Determine the (x, y) coordinate at the center of the cell enclosing the given text.  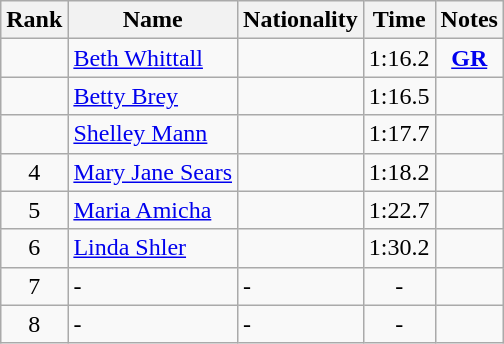
Maria Amicha (153, 210)
7 (34, 286)
Notes (469, 20)
1:30.2 (399, 248)
8 (34, 324)
6 (34, 248)
1:22.7 (399, 210)
5 (34, 210)
1:16.5 (399, 96)
Mary Jane Sears (153, 172)
1:17.7 (399, 134)
Betty Brey (153, 96)
4 (34, 172)
GR (469, 58)
1:18.2 (399, 172)
Name (153, 20)
Nationality (301, 20)
Linda Shler (153, 248)
Time (399, 20)
Beth Whittall (153, 58)
Rank (34, 20)
Shelley Mann (153, 134)
1:16.2 (399, 58)
